Output the [X, Y] coordinate of the center of the cell containing the given text.  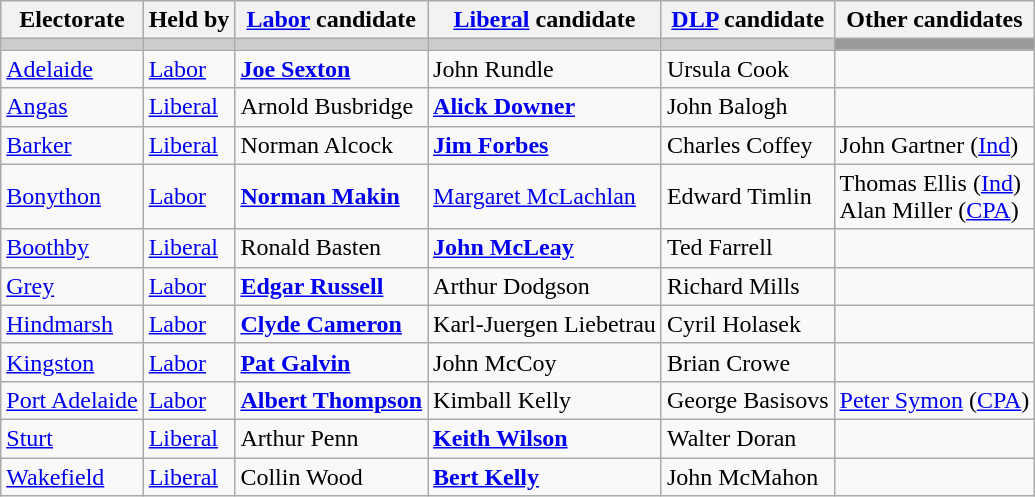
DLP candidate [748, 20]
Ursula Cook [748, 69]
Barker [72, 145]
Karl-Juergen Liebetrau [545, 324]
Other candidates [934, 20]
Sturt [72, 438]
Angas [72, 107]
Ronald Basten [332, 248]
Collin Wood [332, 477]
Liberal candidate [545, 20]
Norman Makin [332, 196]
Adelaide [72, 69]
Hindmarsh [72, 324]
Held by [189, 20]
Ted Farrell [748, 248]
Bonython [72, 196]
Boothby [72, 248]
Kimball Kelly [545, 400]
Walter Doran [748, 438]
Labor candidate [332, 20]
Port Adelaide [72, 400]
Grey [72, 286]
John McMahon [748, 477]
Norman Alcock [332, 145]
John Rundle [545, 69]
Edgar Russell [332, 286]
Arnold Busbridge [332, 107]
Wakefield [72, 477]
John McCoy [545, 362]
Cyril Holasek [748, 324]
Brian Crowe [748, 362]
John Gartner (Ind) [934, 145]
Richard Mills [748, 286]
John Balogh [748, 107]
Peter Symon (CPA) [934, 400]
Margaret McLachlan [545, 196]
Keith Wilson [545, 438]
Alick Downer [545, 107]
Pat Galvin [332, 362]
Charles Coffey [748, 145]
Arthur Dodgson [545, 286]
Thomas Ellis (Ind)Alan Miller (CPA) [934, 196]
Electorate [72, 20]
Edward Timlin [748, 196]
Joe Sexton [332, 69]
Arthur Penn [332, 438]
Kingston [72, 362]
Albert Thompson [332, 400]
George Basisovs [748, 400]
Clyde Cameron [332, 324]
John McLeay [545, 248]
Bert Kelly [545, 477]
Jim Forbes [545, 145]
